Scan for the cell matching the given text and deliver its (x, y) coordinate at center. 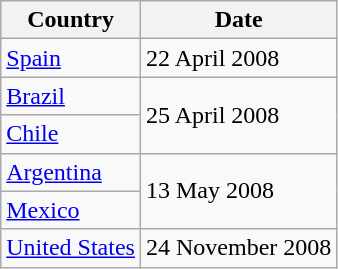
Brazil (71, 96)
25 April 2008 (238, 115)
Argentina (71, 172)
Date (238, 20)
United States (71, 248)
Country (71, 20)
22 April 2008 (238, 58)
24 November 2008 (238, 248)
Spain (71, 58)
13 May 2008 (238, 191)
Chile (71, 134)
Mexico (71, 210)
